Provide the [x, y] coordinate of the cell's center where the given text is located.  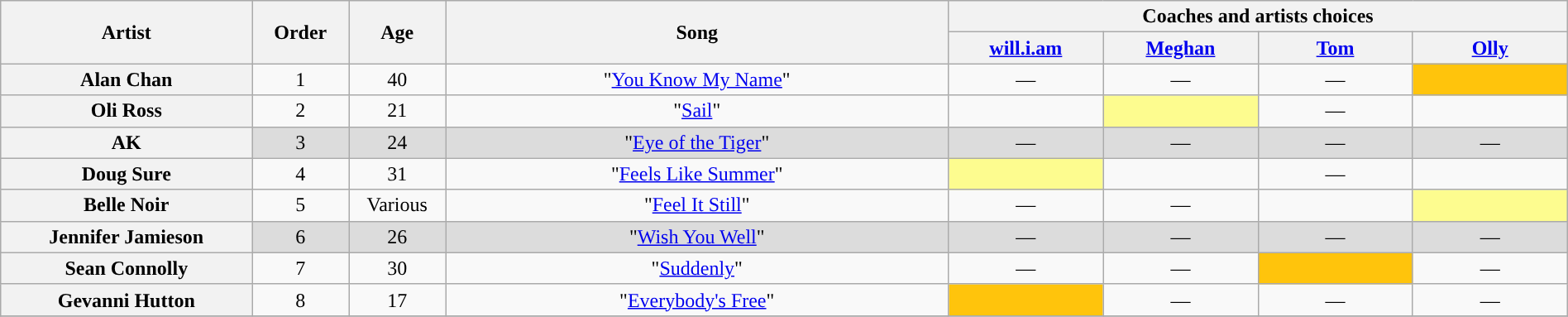
40 [397, 79]
6 [301, 237]
1 [301, 79]
will.i.am [1025, 48]
"Feels Like Summer" [697, 174]
8 [301, 300]
Meghan [1181, 48]
"You Know My Name" [697, 79]
Doug Sure [127, 174]
Order [301, 32]
21 [397, 111]
Age [397, 32]
Gevanni Hutton [127, 300]
7 [301, 268]
"Wish You Well" [697, 237]
2 [301, 111]
Belle Noir [127, 205]
4 [301, 174]
26 [397, 237]
"Feel It Still" [697, 205]
Olly [1490, 48]
AK [127, 142]
17 [397, 300]
Song [697, 32]
Coaches and artists choices [1258, 17]
Alan Chan [127, 79]
Oli Ross [127, 111]
30 [397, 268]
"Eye of the Tiger" [697, 142]
"Everybody's Free" [697, 300]
Various [397, 205]
24 [397, 142]
3 [301, 142]
Sean Connolly [127, 268]
5 [301, 205]
31 [397, 174]
"Suddenly" [697, 268]
Jennifer Jamieson [127, 237]
"Sail" [697, 111]
Tom [1335, 48]
Artist [127, 32]
